Pinpoint the cell where the given text exists, returning its [X, Y] midpoint coordinate. 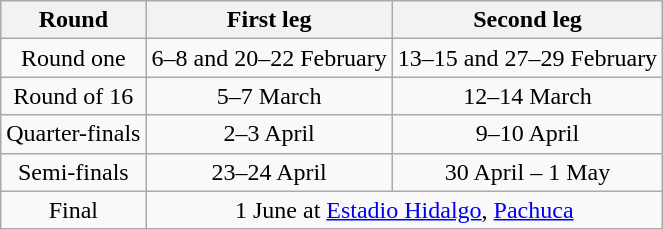
Quarter-finals [74, 134]
30 April – 1 May [527, 172]
5–7 March [269, 96]
2–3 April [269, 134]
Semi-finals [74, 172]
1 June at Estadio Hidalgo, Pachuca [404, 210]
Final [74, 210]
23–24 April [269, 172]
Round one [74, 58]
6–8 and 20–22 February [269, 58]
First leg [269, 20]
12–14 March [527, 96]
13–15 and 27–29 February [527, 58]
Round of 16 [74, 96]
Round [74, 20]
9–10 April [527, 134]
Second leg [527, 20]
